Pinpoint the cell where the given text exists, returning its [x, y] midpoint coordinate. 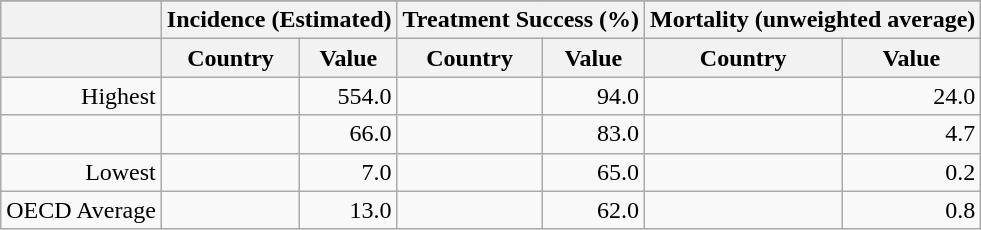
0.2 [912, 172]
94.0 [593, 96]
Mortality (unweighted average) [812, 20]
66.0 [348, 134]
24.0 [912, 96]
4.7 [912, 134]
Highest [82, 96]
62.0 [593, 210]
65.0 [593, 172]
554.0 [348, 96]
0.8 [912, 210]
Incidence (Estimated) [279, 20]
Lowest [82, 172]
83.0 [593, 134]
OECD Average [82, 210]
Treatment Success (%) [520, 20]
13.0 [348, 210]
7.0 [348, 172]
